From the cell containing the given text, extract its center point as [x, y] coordinate. 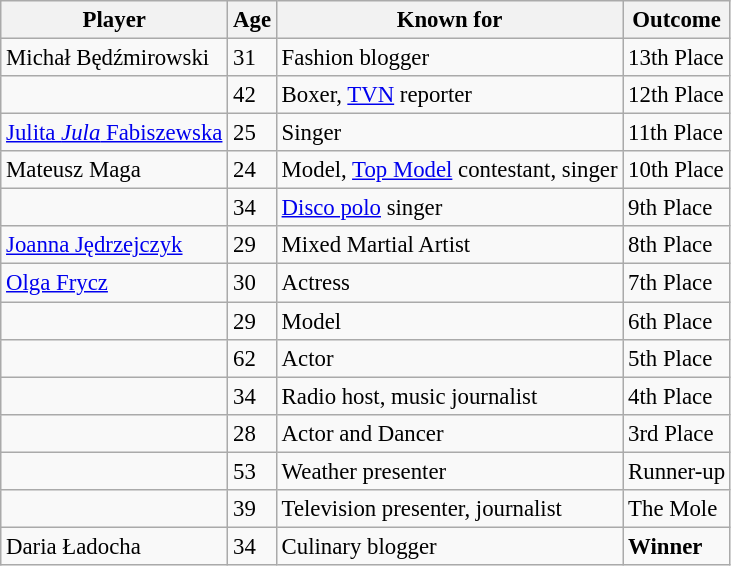
30 [252, 283]
8th Place [677, 245]
3rd Place [677, 433]
13th Place [677, 58]
Boxer, TVN reporter [449, 95]
Mateusz Maga [114, 170]
Disco polo singer [449, 208]
Radio host, music journalist [449, 396]
Joanna Jędrzejczyk [114, 245]
Olga Frycz [114, 283]
10th Place [677, 170]
Television presenter, journalist [449, 509]
Fashion blogger [449, 58]
Michał Będźmirowski [114, 58]
Singer [449, 133]
42 [252, 95]
The Mole [677, 509]
31 [252, 58]
62 [252, 358]
Runner-up [677, 471]
Weather presenter [449, 471]
Culinary blogger [449, 546]
53 [252, 471]
Daria Ładocha [114, 546]
Actor and Dancer [449, 433]
4th Place [677, 396]
Winner [677, 546]
Model, Top Model contestant, singer [449, 170]
Outcome [677, 20]
Actress [449, 283]
Mixed Martial Artist [449, 245]
Actor [449, 358]
7th Place [677, 283]
25 [252, 133]
9th Place [677, 208]
11th Place [677, 133]
5th Place [677, 358]
24 [252, 170]
12th Place [677, 95]
Julita Jula Fabiszewska [114, 133]
Model [449, 321]
6th Place [677, 321]
Age [252, 20]
Known for [449, 20]
Player [114, 20]
28 [252, 433]
39 [252, 509]
